Return the (X, Y) coordinate for the center point of the cell that contains the specified text.  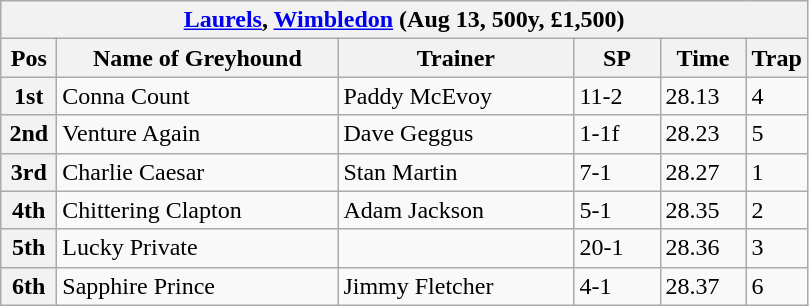
5th (29, 248)
Lucky Private (198, 248)
5-1 (617, 210)
Chittering Clapton (198, 210)
Trap (776, 58)
28.36 (703, 248)
Charlie Caesar (198, 172)
28.35 (703, 210)
Stan Martin (456, 172)
1st (29, 96)
Trainer (456, 58)
2 (776, 210)
4th (29, 210)
Jimmy Fletcher (456, 286)
Pos (29, 58)
3rd (29, 172)
11-2 (617, 96)
3 (776, 248)
4 (776, 96)
28.23 (703, 134)
Dave Geggus (456, 134)
Laurels, Wimbledon (Aug 13, 500y, £1,500) (404, 20)
6 (776, 286)
7-1 (617, 172)
5 (776, 134)
2nd (29, 134)
1 (776, 172)
28.27 (703, 172)
Name of Greyhound (198, 58)
Conna Count (198, 96)
28.37 (703, 286)
20-1 (617, 248)
Time (703, 58)
Sapphire Prince (198, 286)
1-1f (617, 134)
Venture Again (198, 134)
SP (617, 58)
Adam Jackson (456, 210)
6th (29, 286)
4-1 (617, 286)
Paddy McEvoy (456, 96)
28.13 (703, 96)
